Determine the (x, y) coordinate at the center of the cell enclosing the given text.  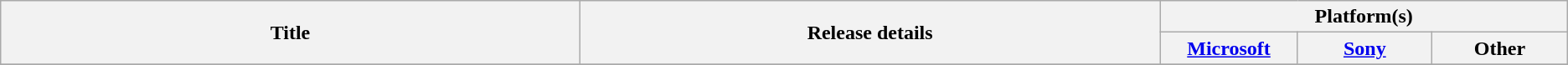
Microsoft (1229, 48)
Title (290, 32)
Sony (1365, 48)
Other (1500, 48)
Release details (869, 32)
Platform(s) (1364, 17)
